Detect which cell encompasses the target text, then output its [X, Y] center coordinate. 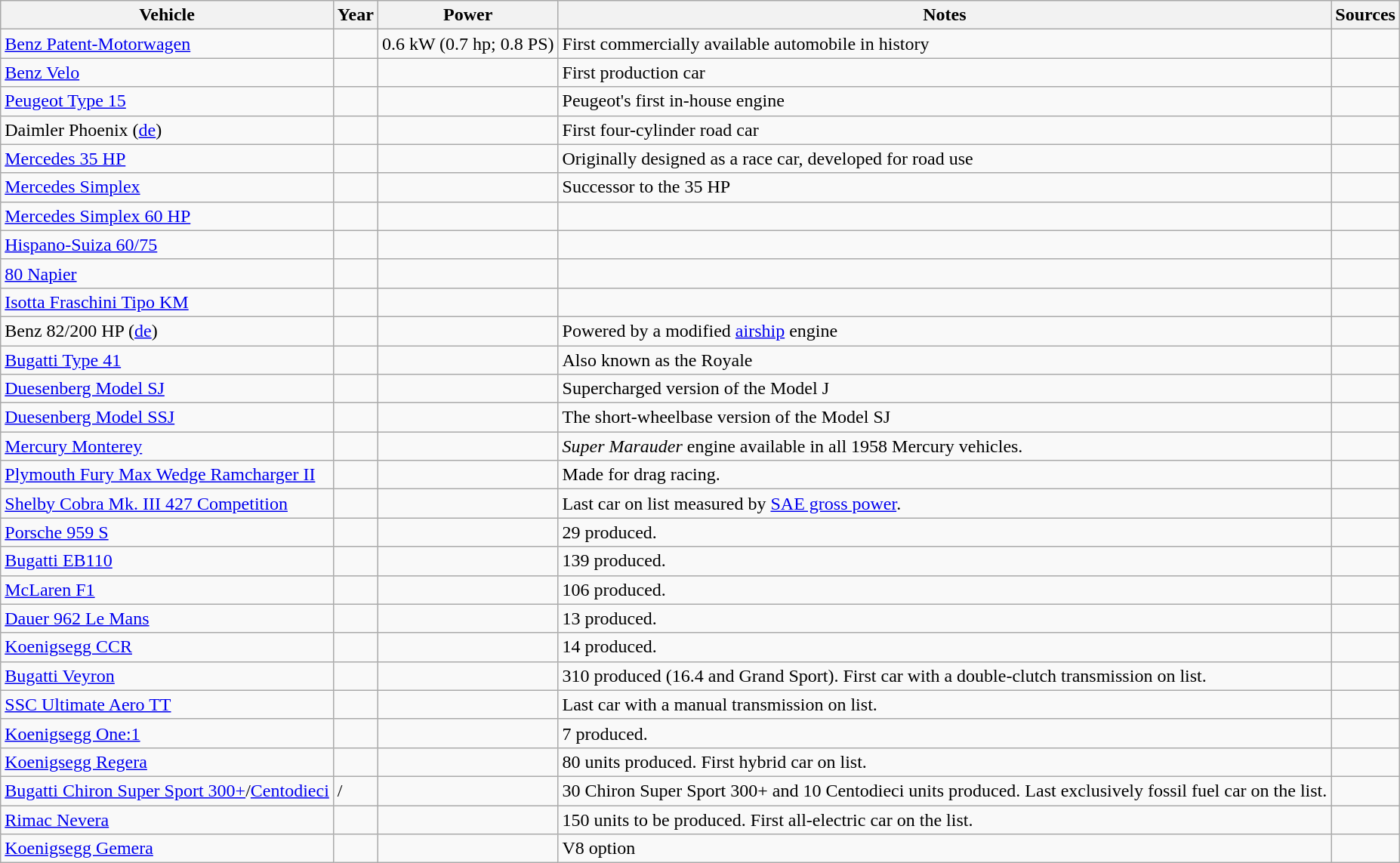
310 produced (16.4 and Grand Sport). First car with a double-clutch transmission on list. [945, 676]
Shelby Cobra Mk. III 427 Competition [168, 504]
Koenigsegg CCR [168, 647]
Mercedes Simplex 60 HP [168, 216]
Duesenberg Model SJ [168, 389]
Super Marauder engine available in all 1958 Mercury vehicles. [945, 446]
Year [355, 15]
Last car with a manual transmission on list. [945, 704]
Successor to the 35 HP [945, 187]
Last car on list measured by SAE gross power. [945, 504]
Supercharged version of the Model J [945, 389]
Daimler Phoenix (de) [168, 130]
Sources [1365, 15]
Bugatti Type 41 [168, 360]
Bugatti Veyron [168, 676]
Hispano-Suiza 60/75 [168, 245]
SSC Ultimate Aero TT [168, 704]
29 produced. [945, 532]
150 units to be produced. First all-electric car on the list. [945, 819]
Mercedes Simplex [168, 187]
Bugatti Chiron Super Sport 300+/Centodieci [168, 791]
First four-cylinder road car [945, 130]
Benz Velo [168, 72]
Benz Patent-Motorwagen [168, 44]
Koenigsegg One:1 [168, 733]
Peugeot Type 15 [168, 101]
Also known as the Royale [945, 360]
106 produced. [945, 590]
Plymouth Fury Max Wedge Ramcharger II [168, 475]
/ [355, 791]
Vehicle [168, 15]
14 produced. [945, 647]
Isotta Fraschini Tipo KM [168, 302]
Mercedes 35 HP [168, 159]
Bugatti EB110 [168, 561]
80 Napier [168, 273]
Dauer 962 Le Mans [168, 618]
7 produced. [945, 733]
Originally designed as a race car, developed for road use [945, 159]
Koenigsegg Gemera [168, 849]
30 Chiron Super Sport 300+ and 10 Centodieci units produced. Last exclusively fossil fuel car on the list. [945, 791]
13 produced. [945, 618]
Koenigsegg Regera [168, 762]
The short-wheelbase version of the Model SJ [945, 418]
0.6 kW (0.7 hp; 0.8 PS) [468, 44]
139 produced. [945, 561]
Porsche 959 S [168, 532]
First commercially available automobile in history [945, 44]
Notes [945, 15]
McLaren F1 [168, 590]
First production car [945, 72]
V8 option [945, 849]
80 units produced. First hybrid car on list. [945, 762]
Power [468, 15]
Benz 82/200 HP (de) [168, 331]
Made for drag racing. [945, 475]
Powered by a modified airship engine [945, 331]
Mercury Monterey [168, 446]
Peugeot's first in-house engine [945, 101]
Rimac Nevera [168, 819]
Duesenberg Model SSJ [168, 418]
